Identify which cell holds the provided text, then report its [X, Y] central coordinate. 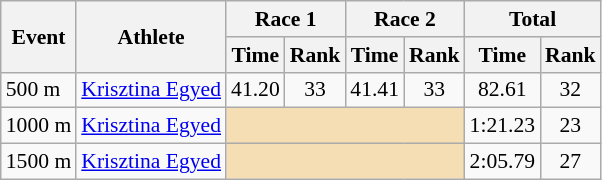
23 [570, 126]
32 [570, 90]
2:05.79 [502, 162]
82.61 [502, 90]
1000 m [38, 126]
Race 2 [404, 19]
Event [38, 36]
Athlete [151, 36]
27 [570, 162]
Race 1 [286, 19]
41.20 [256, 90]
Total [533, 19]
1500 m [38, 162]
500 m [38, 90]
41.41 [374, 90]
1:21.23 [502, 126]
